Provide the [X, Y] coordinate of the cell's center where the given text is located.  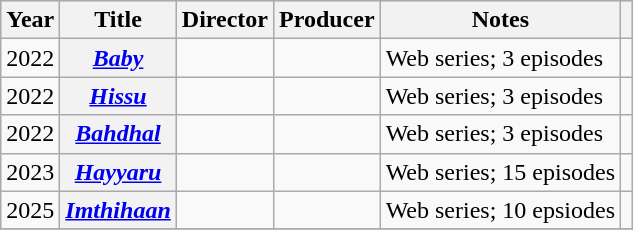
Web series; 10 epsiodes [500, 210]
Web series; 15 episodes [500, 172]
2025 [30, 210]
Imthihaan [118, 210]
Producer [328, 20]
Title [118, 20]
Bahdhal [118, 134]
Year [30, 20]
Hissu [118, 96]
Notes [500, 20]
Hayyaru [118, 172]
2023 [30, 172]
Director [224, 20]
Baby [118, 58]
